Return [x, y] of the center of cell containing provided text 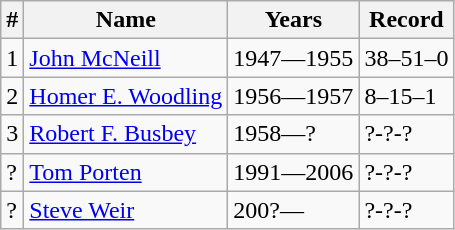
Homer E. Woodling [126, 96]
38–51–0 [406, 58]
Name [126, 20]
1 [12, 58]
1956—1957 [294, 96]
Years [294, 20]
Steve Weir [126, 210]
Robert F. Busbey [126, 134]
Record [406, 20]
1947—1955 [294, 58]
2 [12, 96]
3 [12, 134]
Tom Porten [126, 172]
200?— [294, 210]
# [12, 20]
John McNeill [126, 58]
8–15–1 [406, 96]
1991—2006 [294, 172]
1958—? [294, 134]
